Detect which cell encompasses the target text, then output its (x, y) center coordinate. 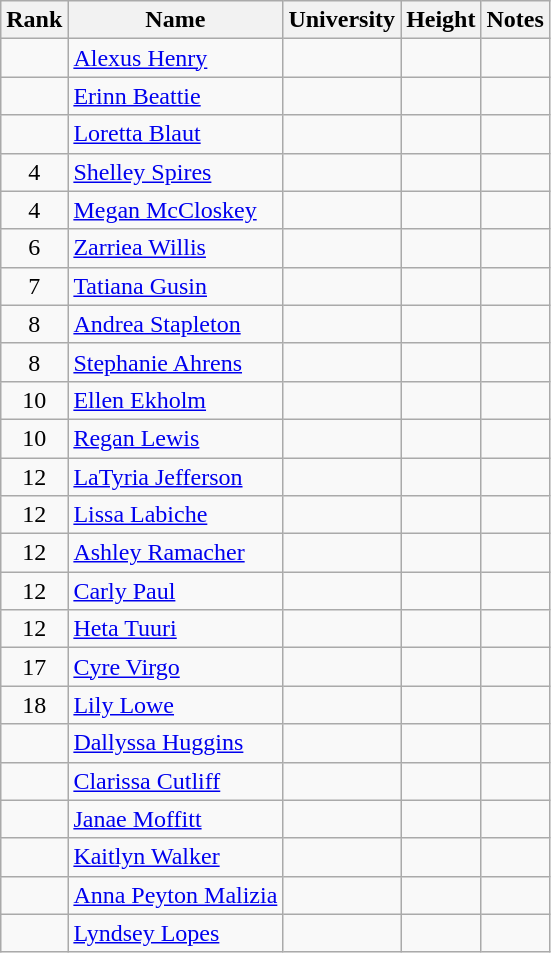
18 (34, 705)
Janae Moffitt (176, 819)
Cyre Virgo (176, 667)
Ashley Ramacher (176, 553)
Megan McCloskey (176, 210)
University (342, 20)
LaTyria Jefferson (176, 477)
Andrea Stapleton (176, 324)
Lily Lowe (176, 705)
Alexus Henry (176, 58)
Stephanie Ahrens (176, 362)
Anna Peyton Malizia (176, 895)
Lyndsey Lopes (176, 933)
Carly Paul (176, 591)
Zarriea Willis (176, 248)
Kaitlyn Walker (176, 857)
Regan Lewis (176, 438)
Loretta Blaut (176, 134)
Name (176, 20)
Rank (34, 20)
Dallyssa Huggins (176, 743)
Lissa Labiche (176, 515)
Clarissa Cutliff (176, 781)
Heta Tuuri (176, 629)
6 (34, 248)
Tatiana Gusin (176, 286)
7 (34, 286)
Notes (515, 20)
Ellen Ekholm (176, 400)
Shelley Spires (176, 172)
17 (34, 667)
Height (441, 20)
Erinn Beattie (176, 96)
